Return the (x, y) coordinate for the center point of the cell that contains the specified text.  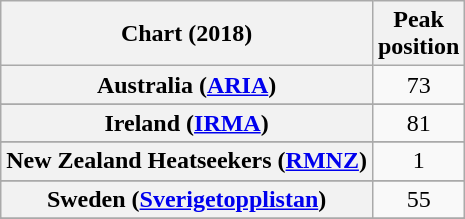
73 (418, 85)
New Zealand Heatseekers (RMNZ) (187, 161)
81 (418, 123)
Ireland (IRMA) (187, 123)
Sweden (Sverigetopplistan) (187, 199)
Peak position (418, 34)
55 (418, 199)
1 (418, 161)
Australia (ARIA) (187, 85)
Chart (2018) (187, 34)
